For the text-containing cell, return its midpoint in [X, Y] coordinate format. 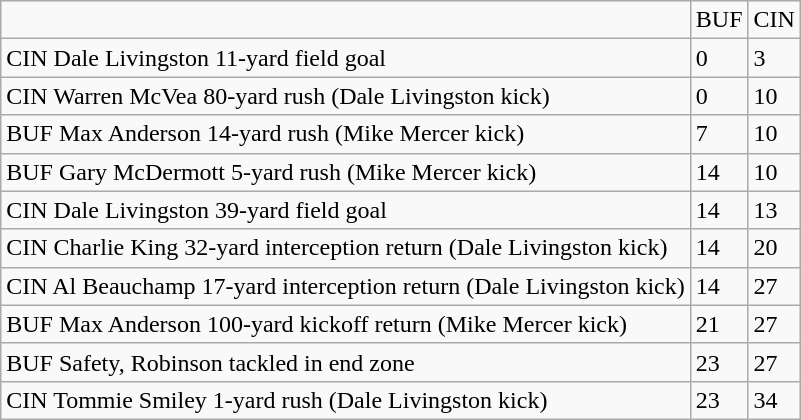
21 [719, 324]
CIN Charlie King 32-yard interception return (Dale Livingston kick) [346, 248]
BUF Max Anderson 100-yard kickoff return (Mike Mercer kick) [346, 324]
20 [774, 248]
CIN Warren McVea 80-yard rush (Dale Livingston kick) [346, 96]
BUF Safety, Robinson tackled in end zone [346, 362]
7 [719, 134]
CIN Dale Livingston 11-yard field goal [346, 58]
13 [774, 210]
BUF [719, 20]
CIN Al Beauchamp 17-yard interception return (Dale Livingston kick) [346, 286]
CIN Tommie Smiley 1-yard rush (Dale Livingston kick) [346, 400]
BUF Max Anderson 14-yard rush (Mike Mercer kick) [346, 134]
34 [774, 400]
3 [774, 58]
CIN Dale Livingston 39-yard field goal [346, 210]
CIN [774, 20]
BUF Gary McDermott 5-yard rush (Mike Mercer kick) [346, 172]
